Return the (X, Y) coordinate for the center point of the cell that contains the specified text.  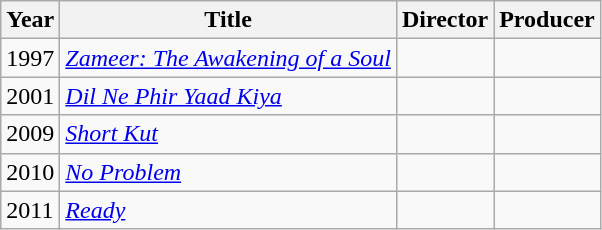
Short Kut (228, 134)
Year (30, 20)
2001 (30, 96)
No Problem (228, 172)
Title (228, 20)
Producer (548, 20)
2011 (30, 210)
Zameer: The Awakening of a Soul (228, 58)
1997 (30, 58)
Director (444, 20)
2010 (30, 172)
Dil Ne Phir Yaad Kiya (228, 96)
2009 (30, 134)
Ready (228, 210)
